Detect which cell encompasses the target text, then output its (X, Y) center coordinate. 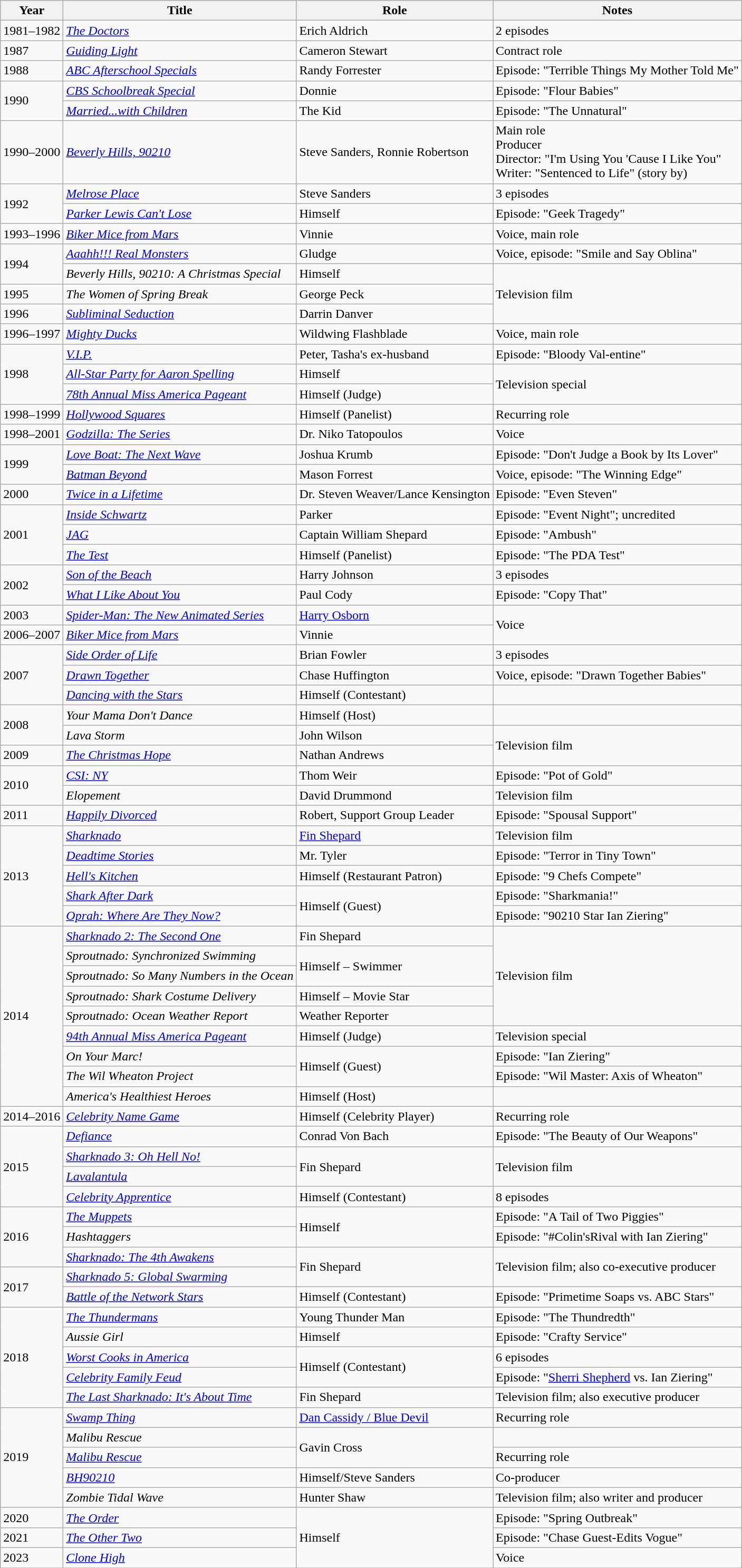
Episode: "The Unnatural" (618, 111)
The Muppets (180, 1216)
2016 (32, 1236)
Sproutnado: Shark Costume Delivery (180, 996)
Mighty Ducks (180, 334)
Thom Weir (394, 775)
2014 (32, 1016)
2020 (32, 1517)
1999 (32, 464)
Harry Osborn (394, 615)
Episode: "9 Chefs Compete" (618, 875)
America's Healthiest Heroes (180, 1096)
The Last Sharknado: It's About Time (180, 1397)
1987 (32, 51)
The Order (180, 1517)
BH90210 (180, 1477)
Hashtaggers (180, 1236)
2002 (32, 585)
The Christmas Hope (180, 755)
Aaahh!!! Real Monsters (180, 254)
The Other Two (180, 1537)
Harry Johnson (394, 574)
1990–2000 (32, 152)
Elopement (180, 795)
Episode: "Don't Judge a Book by Its Lover" (618, 454)
Himself (Celebrity Player) (394, 1116)
8 episodes (618, 1196)
Happily Divorced (180, 815)
Episode: "Terrible Things My Mother Told Me" (618, 71)
Parker (394, 514)
Episode: "Sherri Shepherd vs. Ian Ziering" (618, 1377)
Hunter Shaw (394, 1497)
Year (32, 11)
Contract role (618, 51)
CSI: NY (180, 775)
Cameron Stewart (394, 51)
Episode: "The Beauty of Our Weapons" (618, 1136)
Deadtime Stories (180, 855)
Celebrity Name Game (180, 1116)
1998–2001 (32, 434)
Sproutnado: So Many Numbers in the Ocean (180, 976)
Episode: "#Colin'sRival with Ian Ziering" (618, 1236)
Subliminal Seduction (180, 314)
Television film; also executive producer (618, 1397)
Beverly Hills, 90210: A Christmas Special (180, 274)
Episode: "Wil Master: Axis of Wheaton" (618, 1076)
1988 (32, 71)
1996 (32, 314)
Battle of the Network Stars (180, 1297)
Mason Forrest (394, 474)
1981–1982 (32, 31)
1992 (32, 203)
Steve Sanders, Ronnie Robertson (394, 152)
All-Star Party for Aaron Spelling (180, 374)
Aussie Girl (180, 1337)
2019 (32, 1457)
Television film; also co-executive producer (618, 1267)
Weather Reporter (394, 1016)
Batman Beyond (180, 474)
Episode: "Spousal Support" (618, 815)
Oprah: Where Are They Now? (180, 916)
Episode: "Sharkmania!" (618, 895)
2003 (32, 615)
Episode: "Even Steven" (618, 494)
ABC Afterschool Specials (180, 71)
JAG (180, 534)
Himself/Steve Sanders (394, 1477)
Lava Storm (180, 735)
Sharknado (180, 835)
Episode: "Primetime Soaps vs. ABC Stars" (618, 1297)
1990 (32, 101)
Episode: "Flour Babies" (618, 91)
Episode: "Copy That" (618, 595)
Voice, episode: "Drawn Together Babies" (618, 675)
Role (394, 11)
The Test (180, 554)
Guiding Light (180, 51)
Steve Sanders (394, 193)
The Wil Wheaton Project (180, 1076)
Episode: "Spring Outbreak" (618, 1517)
Love Boat: The Next Wave (180, 454)
Episode: "Chase Guest-Edits Vogue" (618, 1537)
Celebrity Apprentice (180, 1196)
Title (180, 11)
1998–1999 (32, 414)
Erich Aldrich (394, 31)
Son of the Beach (180, 574)
Randy Forrester (394, 71)
George Peck (394, 294)
2001 (32, 534)
Zombie Tidal Wave (180, 1497)
Sproutnado: Ocean Weather Report (180, 1016)
Voice, episode: "Smile and Say Oblina" (618, 254)
1994 (32, 264)
6 episodes (618, 1357)
2021 (32, 1537)
Dancing with the Stars (180, 695)
V.I.P. (180, 354)
Television film; also writer and producer (618, 1497)
The Kid (394, 111)
Main roleProducerDirector: "I'm Using You 'Cause I Like You"Writer: "Sentenced to Life" (story by) (618, 152)
Brian Fowler (394, 655)
Sharknado 2: The Second One (180, 936)
Episode: "The Thundredth" (618, 1317)
The Thundermans (180, 1317)
The Women of Spring Break (180, 294)
Clone High (180, 1557)
Donnie (394, 91)
Dr. Steven Weaver/Lance Kensington (394, 494)
Your Mama Don't Dance (180, 715)
2011 (32, 815)
Himself – Movie Star (394, 996)
94th Annual Miss America Pageant (180, 1036)
2009 (32, 755)
Conrad Von Bach (394, 1136)
Dan Cassidy / Blue Devil (394, 1417)
Side Order of Life (180, 655)
Twice in a Lifetime (180, 494)
Episode: "Terror in Tiny Town" (618, 855)
Episode: "Bloody Val-entine" (618, 354)
Paul Cody (394, 595)
2 episodes (618, 31)
Captain William Shepard (394, 534)
2015 (32, 1166)
Episode: "The PDA Test" (618, 554)
78th Annual Miss America Pageant (180, 394)
Hell's Kitchen (180, 875)
Drawn Together (180, 675)
2008 (32, 725)
2010 (32, 785)
On Your Marc! (180, 1056)
1993–1996 (32, 233)
Episode: "Ambush" (618, 534)
1996–1997 (32, 334)
Parker Lewis Can't Lose (180, 213)
Spider-Man: The New Animated Series (180, 615)
Celebrity Family Feud (180, 1377)
Episode: "90210 Star Ian Ziering" (618, 916)
1995 (32, 294)
Gavin Cross (394, 1447)
CBS Schoolbreak Special (180, 91)
Married...with Children (180, 111)
Voice, episode: "The Winning Edge" (618, 474)
John Wilson (394, 735)
Sharknado: The 4th Awakens (180, 1257)
Himself (Restaurant Patron) (394, 875)
2000 (32, 494)
Episode: "Event Night"; uncredited (618, 514)
2017 (32, 1287)
Inside Schwartz (180, 514)
Lavalantula (180, 1176)
Sproutnado: Synchronized Swimming (180, 956)
Chase Huffington (394, 675)
Defiance (180, 1136)
Episode: "Geek Tragedy" (618, 213)
2006–2007 (32, 635)
Episode: "A Tail of Two Piggies" (618, 1216)
Mr. Tyler (394, 855)
Episode: "Pot of Gold" (618, 775)
Swamp Thing (180, 1417)
Godzilla: The Series (180, 434)
Shark After Dark (180, 895)
Episode: "Ian Ziering" (618, 1056)
Melrose Place (180, 193)
Co-producer (618, 1477)
The Doctors (180, 31)
Himself – Swimmer (394, 966)
Dr. Niko Tatopoulos (394, 434)
2007 (32, 675)
Hollywood Squares (180, 414)
David Drummond (394, 795)
Wildwing Flashblade (394, 334)
Beverly Hills, 90210 (180, 152)
1998 (32, 374)
Darrin Danver (394, 314)
2018 (32, 1357)
Worst Cooks in America (180, 1357)
Joshua Krumb (394, 454)
2013 (32, 875)
Peter, Tasha's ex-husband (394, 354)
Nathan Andrews (394, 755)
Sharknado 3: Oh Hell No! (180, 1156)
What I Like About You (180, 595)
Young Thunder Man (394, 1317)
Gludge (394, 254)
Sharknado 5: Global Swarming (180, 1277)
2014–2016 (32, 1116)
Episode: "Crafty Service" (618, 1337)
Robert, Support Group Leader (394, 815)
Notes (618, 11)
2023 (32, 1557)
